Search for the cell housing the specified text and yield its (X, Y) center coordinate. 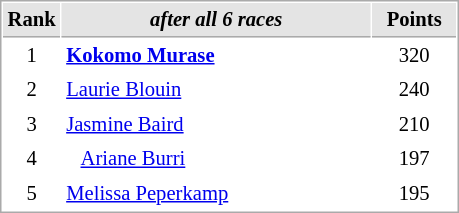
5 (32, 194)
Ariane Burri (216, 158)
2 (32, 90)
320 (414, 56)
4 (32, 158)
Points (414, 20)
197 (414, 158)
after all 6 races (216, 20)
3 (32, 124)
210 (414, 124)
1 (32, 56)
Laurie Blouin (216, 90)
Rank (32, 20)
240 (414, 90)
Kokomo Murase (216, 56)
Melissa Peperkamp (216, 194)
Jasmine Baird (216, 124)
195 (414, 194)
